Extract the (x, y) coordinate from the center of the cell holding the provided text.  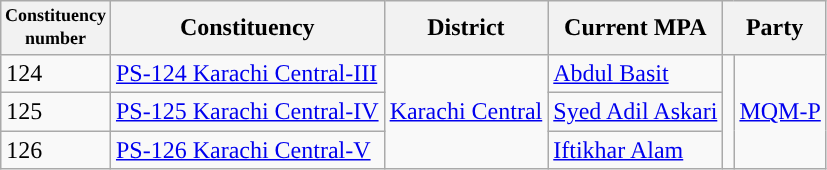
PS-124 Karachi Central-III (247, 73)
126 (56, 150)
Iftikhar Alam (636, 150)
PS-125 Karachi Central-IV (247, 111)
Party (774, 28)
Current MPA (636, 28)
PS-126 Karachi Central-V (247, 150)
District (466, 28)
Abdul Basit (636, 73)
MQM-P (780, 111)
Constituency number (56, 28)
124 (56, 73)
Karachi Central (466, 111)
125 (56, 111)
Syed Adil Askari (636, 111)
Constituency (247, 28)
